Locate the cell with the specified text and output its (x, y) center coordinate. 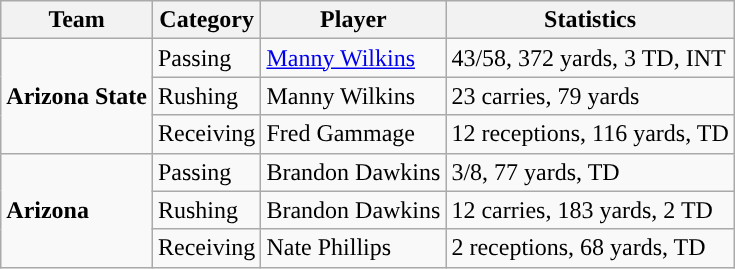
3/8, 77 yards, TD (590, 172)
43/58, 372 yards, 3 TD, INT (590, 58)
Nate Phillips (354, 248)
Arizona (77, 210)
Arizona State (77, 96)
Team (77, 20)
12 carries, 183 yards, 2 TD (590, 210)
Category (206, 20)
2 receptions, 68 yards, TD (590, 248)
Statistics (590, 20)
12 receptions, 116 yards, TD (590, 134)
23 carries, 79 yards (590, 96)
Fred Gammage (354, 134)
Player (354, 20)
